Detect which cell encompasses the target text, then output its (X, Y) center coordinate. 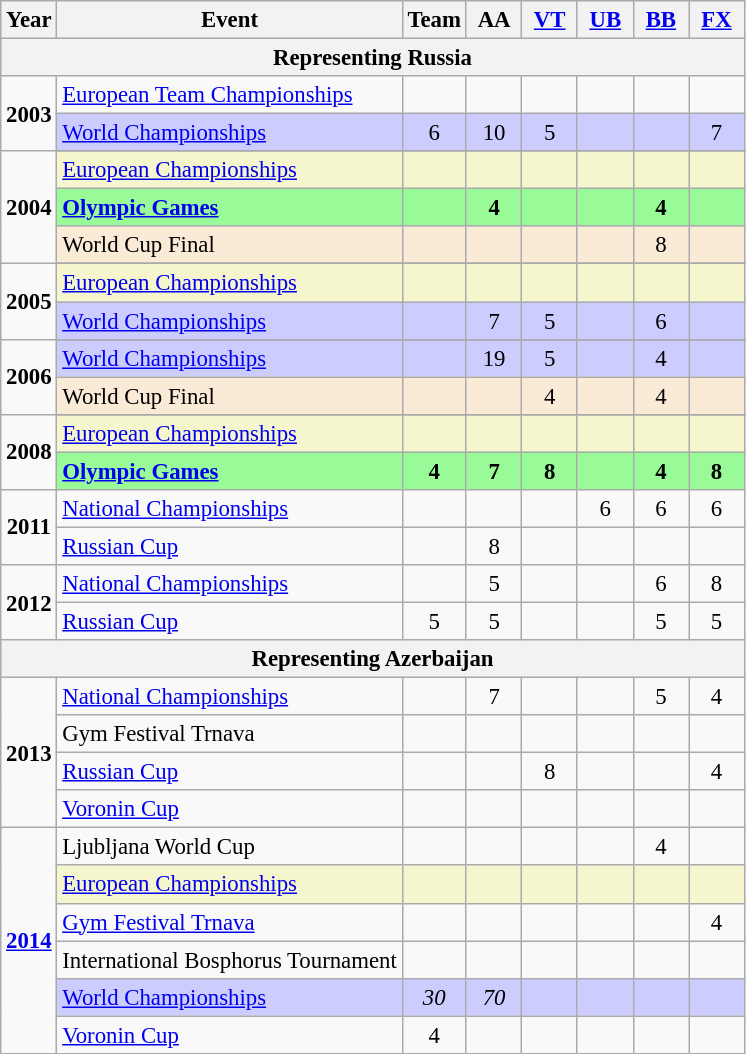
2013 (29, 753)
Representing Azerbaijan (373, 659)
AA (494, 20)
VT (550, 20)
70 (494, 997)
UB (605, 20)
2005 (29, 302)
30 (434, 997)
10 (494, 133)
2008 (29, 452)
2004 (29, 208)
Representing Russia (373, 58)
2014 (29, 941)
International Bosphorus Tournament (230, 960)
FX (717, 20)
European Team Championships (230, 95)
2012 (29, 602)
2003 (29, 114)
Event (230, 20)
BB (661, 20)
Team (434, 20)
2006 (29, 376)
Year (29, 20)
2011 (29, 528)
19 (494, 358)
Ljubljana World Cup (230, 847)
